Search for the cell housing the specified text and yield its (X, Y) center coordinate. 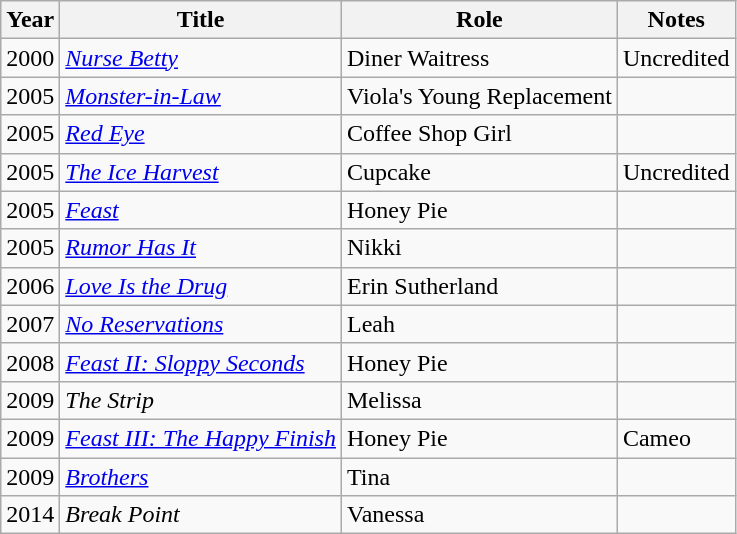
Leah (479, 324)
Feast II: Sloppy Seconds (201, 362)
Break Point (201, 515)
Monster-in-Law (201, 96)
Brothers (201, 477)
Notes (676, 20)
Viola's Young Replacement (479, 96)
2008 (30, 362)
Year (30, 20)
Melissa (479, 400)
2007 (30, 324)
Diner Waitress (479, 58)
Nikki (479, 248)
Feast III: The Happy Finish (201, 438)
No Reservations (201, 324)
2000 (30, 58)
Tina (479, 477)
Coffee Shop Girl (479, 134)
2006 (30, 286)
The Ice Harvest (201, 172)
Cameo (676, 438)
Cupcake (479, 172)
Rumor Has It (201, 248)
Role (479, 20)
The Strip (201, 400)
Title (201, 20)
Feast (201, 210)
2014 (30, 515)
Erin Sutherland (479, 286)
Red Eye (201, 134)
Vanessa (479, 515)
Nurse Betty (201, 58)
Love Is the Drug (201, 286)
